Scan for the cell matching the given text and deliver its (X, Y) coordinate at center. 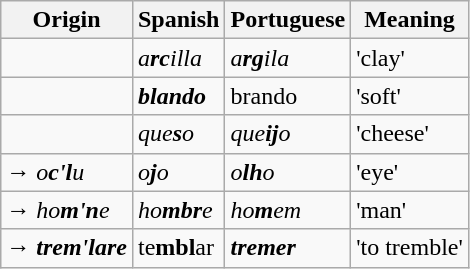
tremer (288, 248)
Origin (67, 20)
Spanish (178, 20)
temblar (178, 248)
hombre (178, 210)
'to tremble' (410, 248)
arcilla (178, 58)
blando (178, 96)
'eye' (410, 172)
queijo (288, 134)
argila (288, 58)
'clay' (410, 58)
→ trem'lare (67, 248)
ojo (178, 172)
'cheese' (410, 134)
homem (288, 210)
olho (288, 172)
→ hom'ne (67, 210)
Meaning (410, 20)
'soft' (410, 96)
→ oc'lu (67, 172)
queso (178, 134)
Portuguese (288, 20)
'man' (410, 210)
brando (288, 96)
